Return [X, Y] of the center of cell containing provided text 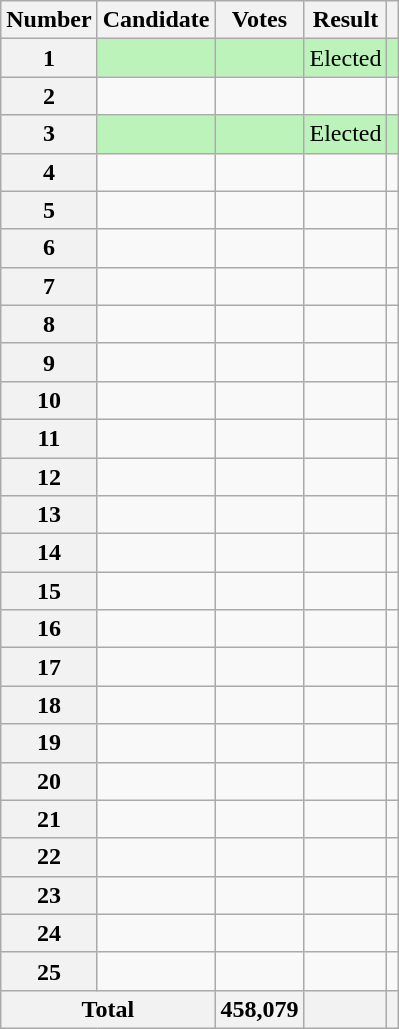
21 [49, 819]
Candidate [156, 20]
Number [49, 20]
20 [49, 781]
Result [346, 20]
25 [49, 971]
Total [108, 1009]
24 [49, 933]
23 [49, 895]
9 [49, 362]
3 [49, 134]
18 [49, 705]
14 [49, 553]
11 [49, 438]
13 [49, 515]
458,079 [260, 1009]
2 [49, 96]
16 [49, 629]
8 [49, 324]
Votes [260, 20]
1 [49, 58]
22 [49, 857]
15 [49, 591]
5 [49, 210]
4 [49, 172]
19 [49, 743]
10 [49, 400]
7 [49, 286]
12 [49, 477]
6 [49, 248]
17 [49, 667]
